Identify which cell holds the provided text, then report its [X, Y] central coordinate. 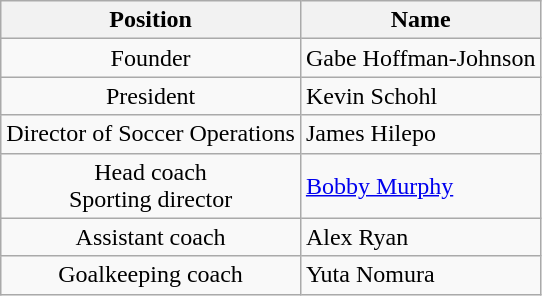
Head coachSporting director [151, 186]
Gabe Hoffman-Johnson [420, 58]
Position [151, 20]
Founder [151, 58]
Bobby Murphy [420, 186]
Alex Ryan [420, 237]
Goalkeeping coach [151, 275]
James Hilepo [420, 134]
Assistant coach [151, 237]
Kevin Schohl [420, 96]
Yuta Nomura [420, 275]
Name [420, 20]
President [151, 96]
Director of Soccer Operations [151, 134]
